Search for the cell housing the specified text and yield its [X, Y] center coordinate. 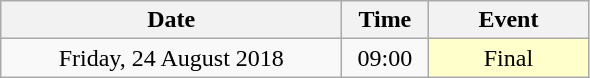
Friday, 24 August 2018 [172, 58]
Event [508, 20]
Final [508, 58]
Time [385, 20]
Date [172, 20]
09:00 [385, 58]
